Search for the cell housing the specified text and yield its (x, y) center coordinate. 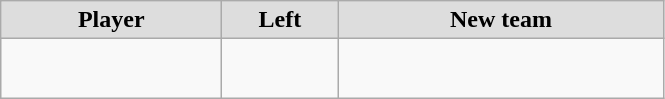
New team (501, 20)
Left (280, 20)
Player (112, 20)
